Extract the [x, y] coordinate from the center of the cell holding the provided text.  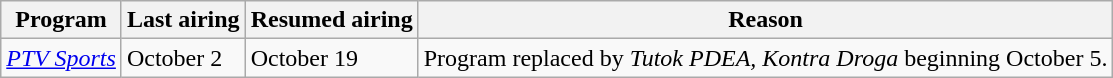
Program [62, 20]
Reason [766, 20]
PTV Sports [62, 58]
October 2 [183, 58]
October 19 [332, 58]
Resumed airing [332, 20]
Last airing [183, 20]
Program replaced by Tutok PDEA, Kontra Droga beginning October 5. [766, 58]
